For the text-containing cell, return its midpoint in (x, y) coordinate format. 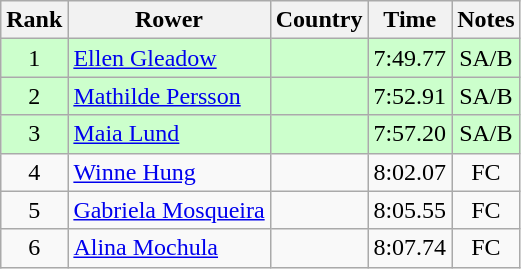
Ellen Gleadow (169, 58)
8:05.55 (410, 210)
Mathilde Persson (169, 96)
Winne Hung (169, 172)
Rank (34, 20)
Alina Mochula (169, 248)
3 (34, 134)
Notes (486, 20)
8:02.07 (410, 172)
Country (319, 20)
8:07.74 (410, 248)
Time (410, 20)
Gabriela Mosqueira (169, 210)
4 (34, 172)
5 (34, 210)
Rower (169, 20)
2 (34, 96)
7:52.91 (410, 96)
6 (34, 248)
7:57.20 (410, 134)
1 (34, 58)
Maia Lund (169, 134)
7:49.77 (410, 58)
